From the cell containing the given text, extract its center point as [X, Y] coordinate. 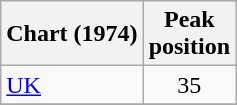
35 [189, 85]
UK [72, 85]
Chart (1974) [72, 34]
Peakposition [189, 34]
